Provide the [X, Y] coordinate of the cell's center where the given text is located.  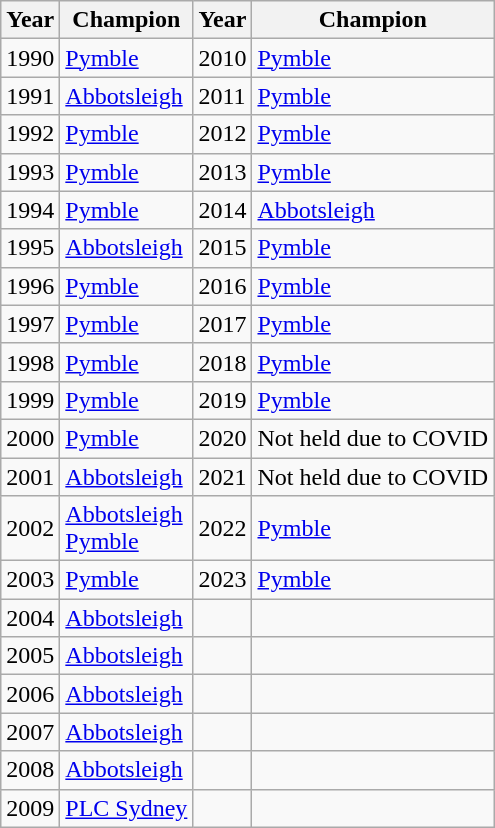
1993 [30, 172]
2005 [30, 656]
2013 [222, 172]
2010 [222, 58]
2004 [30, 618]
1995 [30, 248]
2015 [222, 248]
2001 [30, 477]
2003 [30, 580]
2016 [222, 286]
2000 [30, 438]
2022 [222, 528]
2002 [30, 528]
2019 [222, 400]
AbbotsleighPymble [126, 528]
2023 [222, 580]
2017 [222, 324]
1992 [30, 134]
2021 [222, 477]
1994 [30, 210]
1999 [30, 400]
1996 [30, 286]
2008 [30, 770]
2006 [30, 694]
2007 [30, 732]
PLC Sydney [126, 808]
1997 [30, 324]
1998 [30, 362]
1991 [30, 96]
2009 [30, 808]
2012 [222, 134]
2018 [222, 362]
2020 [222, 438]
2014 [222, 210]
1990 [30, 58]
2011 [222, 96]
